Capture the cell that displays the provided text and extract its [X, Y] central coordinate. 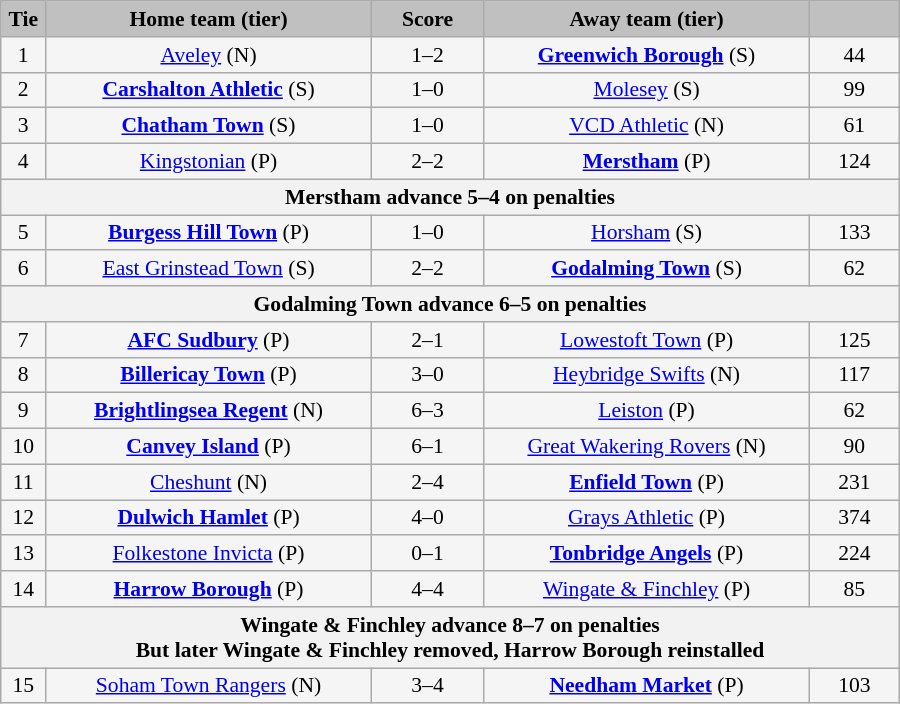
3–0 [427, 375]
Canvey Island (P) [209, 447]
Godalming Town (S) [647, 269]
Away team (tier) [647, 19]
Wingate & Finchley (P) [647, 589]
8 [24, 375]
Chatham Town (S) [209, 126]
133 [854, 233]
Molesey (S) [647, 90]
Wingate & Finchley advance 8–7 on penaltiesBut later Wingate & Finchley removed, Harrow Borough reinstalled [450, 638]
Tie [24, 19]
7 [24, 340]
VCD Athletic (N) [647, 126]
2 [24, 90]
Merstham (P) [647, 162]
4–0 [427, 518]
Dulwich Hamlet (P) [209, 518]
Cheshunt (N) [209, 482]
231 [854, 482]
Aveley (N) [209, 55]
124 [854, 162]
44 [854, 55]
Kingstonian (P) [209, 162]
AFC Sudbury (P) [209, 340]
Tonbridge Angels (P) [647, 554]
4 [24, 162]
14 [24, 589]
4–4 [427, 589]
6–1 [427, 447]
11 [24, 482]
3–4 [427, 686]
Godalming Town advance 6–5 on penalties [450, 304]
1 [24, 55]
Horsham (S) [647, 233]
Grays Athletic (P) [647, 518]
Brightlingsea Regent (N) [209, 411]
99 [854, 90]
Soham Town Rangers (N) [209, 686]
1–2 [427, 55]
Burgess Hill Town (P) [209, 233]
85 [854, 589]
12 [24, 518]
Carshalton Athletic (S) [209, 90]
13 [24, 554]
90 [854, 447]
0–1 [427, 554]
374 [854, 518]
Home team (tier) [209, 19]
2–4 [427, 482]
Needham Market (P) [647, 686]
Great Wakering Rovers (N) [647, 447]
15 [24, 686]
Score [427, 19]
2–1 [427, 340]
10 [24, 447]
Lowestoft Town (P) [647, 340]
3 [24, 126]
Merstham advance 5–4 on penalties [450, 197]
125 [854, 340]
Heybridge Swifts (N) [647, 375]
6–3 [427, 411]
5 [24, 233]
Folkestone Invicta (P) [209, 554]
Enfield Town (P) [647, 482]
East Grinstead Town (S) [209, 269]
Greenwich Borough (S) [647, 55]
9 [24, 411]
103 [854, 686]
117 [854, 375]
Harrow Borough (P) [209, 589]
61 [854, 126]
6 [24, 269]
Leiston (P) [647, 411]
Billericay Town (P) [209, 375]
224 [854, 554]
